Find where the given text appears and provide that cell's center as [x, y] coordinate. 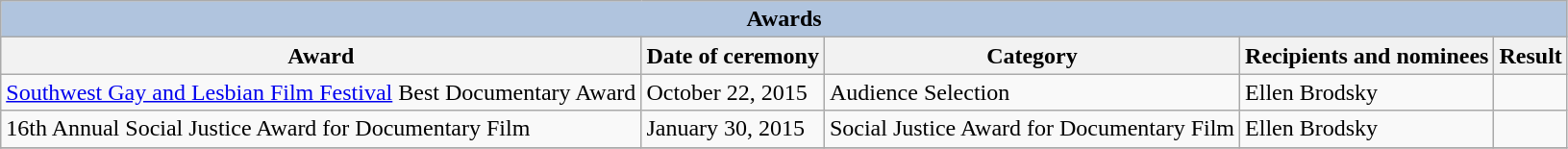
Result [1531, 56]
Date of ceremony [733, 56]
Audience Selection [1032, 92]
Awards [784, 19]
16th Annual Social Justice Award for Documentary Film [321, 129]
January 30, 2015 [733, 129]
Award [321, 56]
Recipients and nominees [1367, 56]
Social Justice Award for Documentary Film [1032, 129]
October 22, 2015 [733, 92]
Southwest Gay and Lesbian Film Festival Best Documentary Award [321, 92]
Category [1032, 56]
